Return the (X, Y) coordinate for the center point of the cell that contains the specified text.  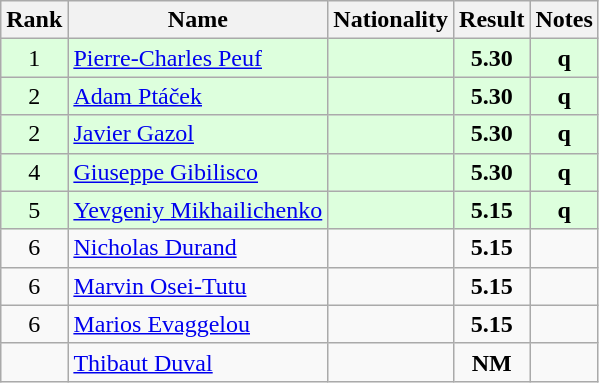
Nationality (391, 20)
5 (34, 210)
Name (198, 20)
Javier Gazol (198, 134)
Adam Ptáček (198, 96)
Marvin Osei-Tutu (198, 286)
1 (34, 58)
Marios Evaggelou (198, 324)
Giuseppe Gibilisco (198, 172)
Thibaut Duval (198, 362)
Pierre-Charles Peuf (198, 58)
4 (34, 172)
Nicholas Durand (198, 248)
Yevgeniy Mikhailichenko (198, 210)
Notes (564, 20)
Result (492, 20)
NM (492, 362)
Rank (34, 20)
